Determine the [x, y] coordinate at the center of the cell enclosing the given text.  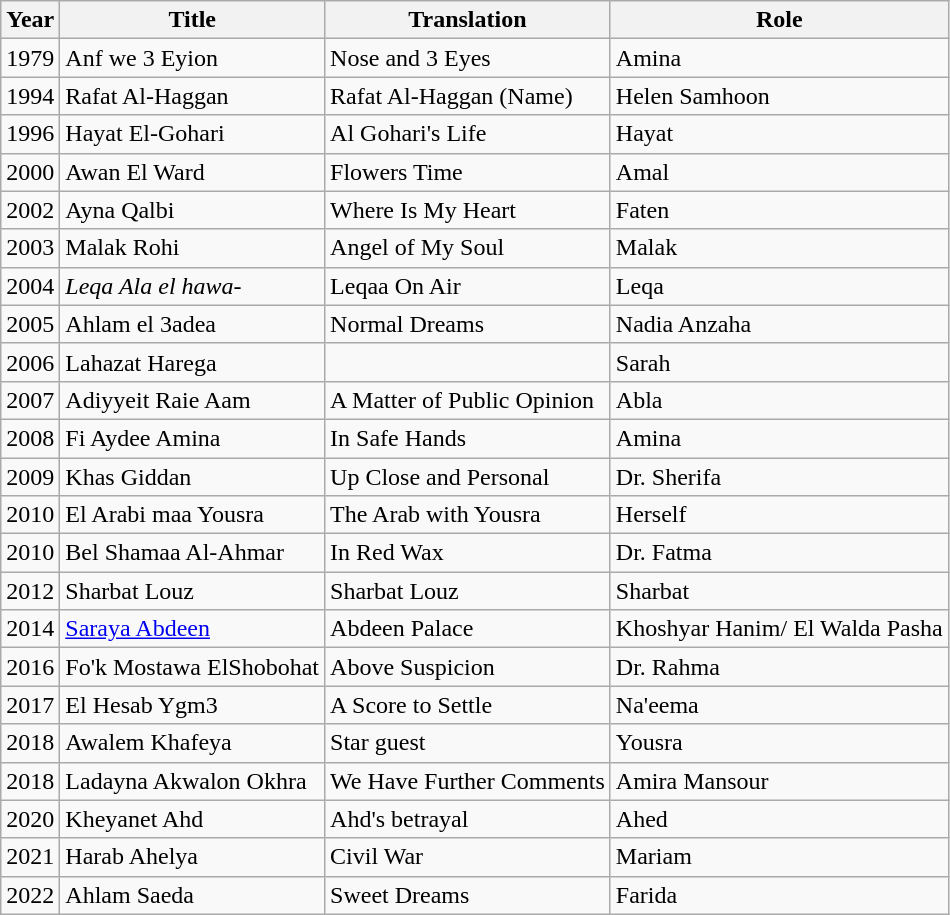
Helen Samhoon [779, 96]
2000 [30, 172]
El Arabi maa Yousra [192, 515]
1994 [30, 96]
Ahlam Saeda [192, 895]
Flowers Time [468, 172]
Normal Dreams [468, 324]
A Score to Settle [468, 705]
In Red Wax [468, 553]
2022 [30, 895]
Awan El Ward [192, 172]
2020 [30, 819]
1996 [30, 134]
Sharbat [779, 591]
Where Is My Heart [468, 210]
2009 [30, 477]
Al Gohari's Life [468, 134]
2021 [30, 857]
Khoshyar Hanim/ El Walda Pasha [779, 629]
Role [779, 20]
Amira Mansour [779, 781]
Na'eema [779, 705]
2004 [30, 286]
A Matter of Public Opinion [468, 400]
2003 [30, 248]
In Safe Hands [468, 438]
Civil War [468, 857]
Yousra [779, 743]
Faten [779, 210]
El Hesab Ygm3 [192, 705]
Above Suspicion [468, 667]
2014 [30, 629]
Ahd's betrayal [468, 819]
Dr. Sherifa [779, 477]
Nose and 3 Eyes [468, 58]
Awalem Khafeya [192, 743]
Dr. Rahma [779, 667]
We Have Further Comments [468, 781]
Up Close and Personal [468, 477]
Hayat [779, 134]
Mariam [779, 857]
Abla [779, 400]
1979 [30, 58]
Saraya Abdeen [192, 629]
Khas Giddan [192, 477]
Kheyanet Ahd [192, 819]
2005 [30, 324]
Harab Ahelya [192, 857]
Ladayna Akwalon Okhra [192, 781]
2012 [30, 591]
Ahlam el 3adea [192, 324]
Anf we 3 Eyion [192, 58]
Ahed [779, 819]
Lahazat Harega [192, 362]
Rafat Al-Haggan [192, 96]
Abdeen Palace [468, 629]
Amal [779, 172]
2008 [30, 438]
Dr. Fatma [779, 553]
2016 [30, 667]
Hayat El-Gohari [192, 134]
Farida [779, 895]
The Arab with Yousra [468, 515]
Star guest [468, 743]
Year [30, 20]
Fi Aydee Amina [192, 438]
Malak [779, 248]
Adiyyeit Raie Aam [192, 400]
Nadia Anzaha [779, 324]
Fo'k Mostawa ElShobohat [192, 667]
Malak Rohi [192, 248]
2002 [30, 210]
Rafat Al-Haggan (Name) [468, 96]
2017 [30, 705]
Leqa Ala el hawa- [192, 286]
2007 [30, 400]
Sweet Dreams [468, 895]
Translation [468, 20]
Ayna Qalbi [192, 210]
Leqa [779, 286]
Leqaa On Air [468, 286]
Bel Shamaa Al-Ahmar [192, 553]
Sarah [779, 362]
Herself [779, 515]
Title [192, 20]
2006 [30, 362]
Angel of My Soul [468, 248]
